Return (x, y) of the center of cell containing provided text 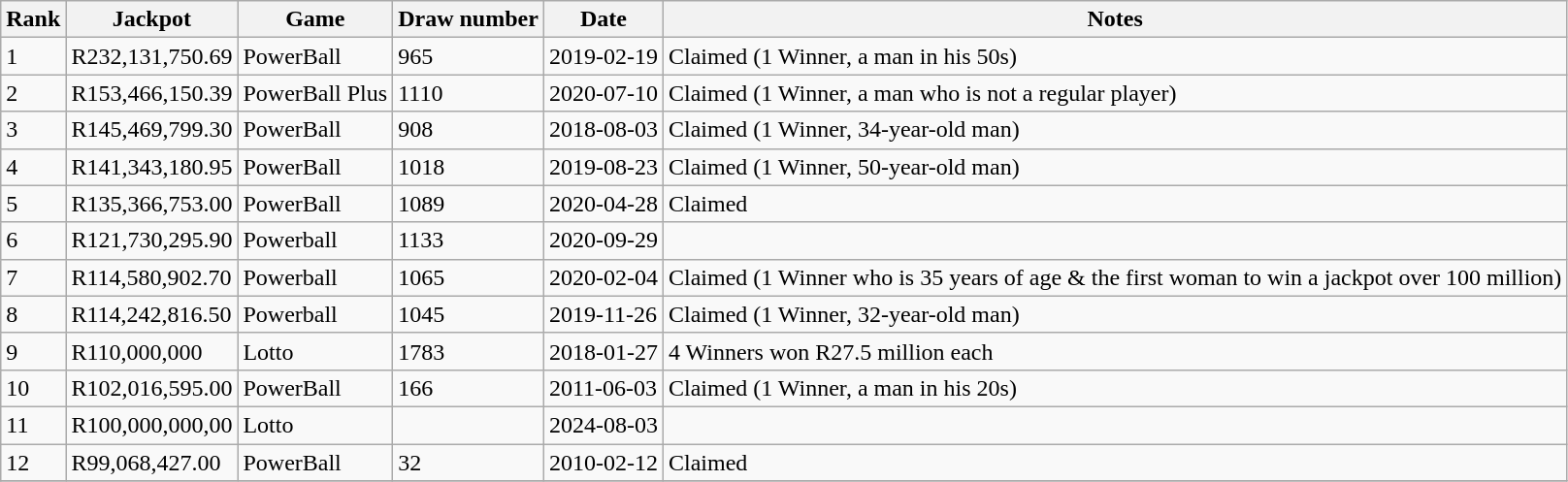
11 (33, 425)
166 (469, 388)
R145,469,799.30 (151, 130)
Game (315, 19)
2010-02-12 (604, 463)
R135,366,753.00 (151, 204)
2020-09-29 (604, 241)
2019-08-23 (604, 167)
32 (469, 463)
2019-11-26 (604, 314)
1089 (469, 204)
8 (33, 314)
3 (33, 130)
2020-07-10 (604, 93)
1133 (469, 241)
R110,000,000 (151, 351)
908 (469, 130)
Claimed (1 Winner, 34-year-old man) (1114, 130)
2 (33, 93)
1065 (469, 277)
R141,343,180.95 (151, 167)
R121,730,295.90 (151, 241)
2018-08-03 (604, 130)
2011-06-03 (604, 388)
4 Winners won R27.5 million each (1114, 351)
R114,242,816.50 (151, 314)
6 (33, 241)
R99,068,427.00 (151, 463)
10 (33, 388)
1783 (469, 351)
Notes (1114, 19)
2020-02-04 (604, 277)
2024-08-03 (604, 425)
PowerBall Plus (315, 93)
12 (33, 463)
2019-02-19 (604, 56)
Claimed (1 Winner, 50-year-old man) (1114, 167)
Rank (33, 19)
Claimed (1 Winner, a man who is not a regular player) (1114, 93)
R100,000,000,00 (151, 425)
5 (33, 204)
2020-04-28 (604, 204)
Claimed (1 Winner, a man in his 50s) (1114, 56)
7 (33, 277)
Claimed (1 Winner, 32-year-old man) (1114, 314)
1018 (469, 167)
Draw number (469, 19)
Claimed (1 Winner who is 35 years of age & the first woman to win a jackpot over 100 million) (1114, 277)
1110 (469, 93)
R102,016,595.00 (151, 388)
965 (469, 56)
Claimed (1 Winner, a man in his 20s) (1114, 388)
R153,466,150.39 (151, 93)
1045 (469, 314)
9 (33, 351)
2018-01-27 (604, 351)
1 (33, 56)
4 (33, 167)
R232,131,750.69 (151, 56)
R114,580,902.70 (151, 277)
Jackpot (151, 19)
Date (604, 19)
